Return [x, y] of the center of cell containing provided text 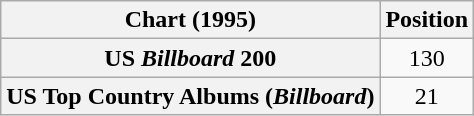
US Billboard 200 [190, 58]
US Top Country Albums (Billboard) [190, 96]
130 [427, 58]
Position [427, 20]
21 [427, 96]
Chart (1995) [190, 20]
